Identify which cell holds the provided text, then report its [X, Y] central coordinate. 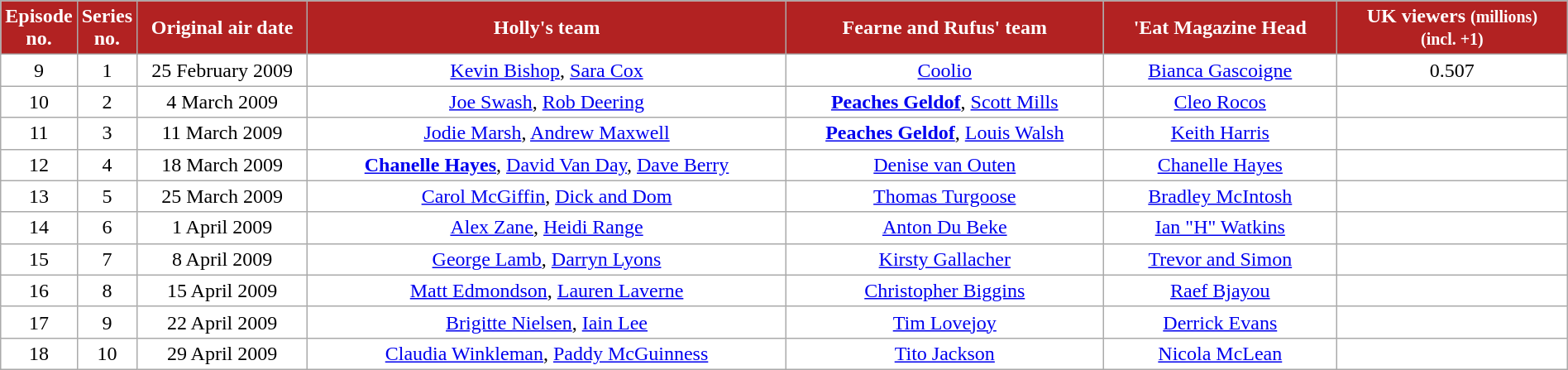
25 March 2009 [222, 196]
Episodeno. [39, 28]
16 [39, 291]
Holly's team [547, 28]
Fearne and Rufus' team [944, 28]
4 March 2009 [222, 102]
Raef Bjayou [1220, 291]
Chanelle Hayes [1220, 165]
Jodie Marsh, Andrew Maxwell [547, 133]
5 [107, 196]
UK viewers (millions)(incl. +1) [1452, 28]
Anton Du Beke [944, 228]
Bradley McIntosh [1220, 196]
8 [107, 291]
Thomas Turgoose [944, 196]
11 [39, 133]
Tito Jackson [944, 353]
13 [39, 196]
Cleo Rocos [1220, 102]
Original air date [222, 28]
18 [39, 353]
3 [107, 133]
1 April 2009 [222, 228]
Kevin Bishop, Sara Cox [547, 70]
1 [107, 70]
2 [107, 102]
11 March 2009 [222, 133]
17 [39, 322]
Derrick Evans [1220, 322]
Alex Zane, Heidi Range [547, 228]
'Eat Magazine Head [1220, 28]
Peaches Geldof, Louis Walsh [944, 133]
Chanelle Hayes, David Van Day, Dave Berry [547, 165]
Claudia Winkleman, Paddy McGuinness [547, 353]
Matt Edmondson, Lauren Laverne [547, 291]
Bianca Gascoigne [1220, 70]
6 [107, 228]
0.507 [1452, 70]
15 April 2009 [222, 291]
Peaches Geldof, Scott Mills [944, 102]
Tim Lovejoy [944, 322]
29 April 2009 [222, 353]
Denise van Outen [944, 165]
Ian "H" Watkins [1220, 228]
14 [39, 228]
8 April 2009 [222, 259]
Trevor and Simon [1220, 259]
Keith Harris [1220, 133]
12 [39, 165]
George Lamb, Darryn Lyons [547, 259]
Christopher Biggins [944, 291]
Coolio [944, 70]
Carol McGiffin, Dick and Dom [547, 196]
22 April 2009 [222, 322]
18 March 2009 [222, 165]
Brigitte Nielsen, Iain Lee [547, 322]
7 [107, 259]
Seriesno. [107, 28]
4 [107, 165]
Nicola McLean [1220, 353]
Kirsty Gallacher [944, 259]
15 [39, 259]
25 February 2009 [222, 70]
Joe Swash, Rob Deering [547, 102]
